Identify which cell holds the provided text, then report its (X, Y) central coordinate. 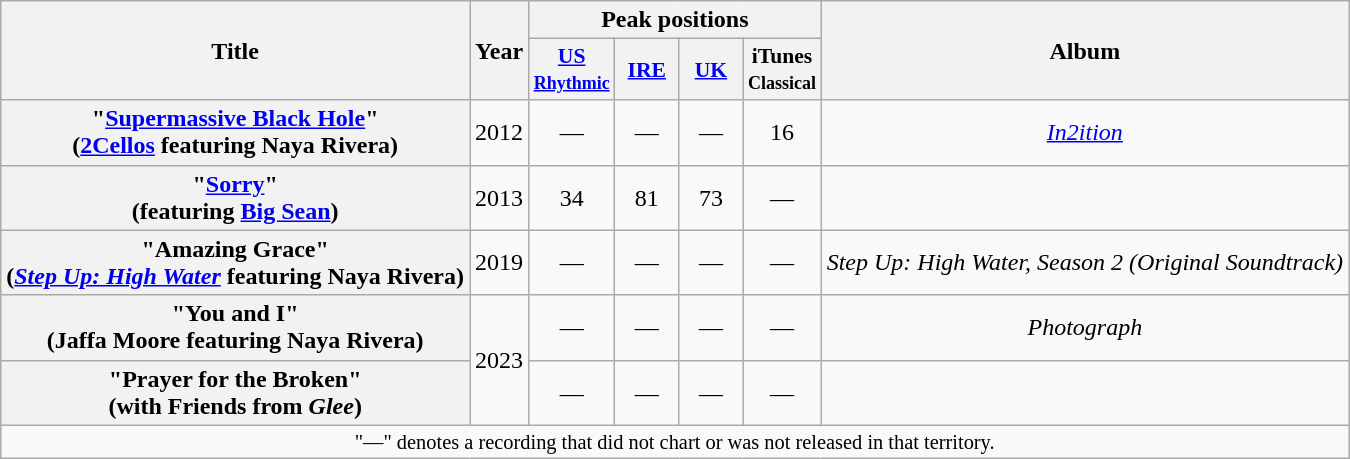
Album (1084, 50)
Peak positions (676, 20)
34 (572, 198)
iTunesClassical (782, 70)
2012 (500, 132)
"Amazing Grace"(Step Up: High Water featuring Naya Rivera) (236, 262)
"—" denotes a recording that did not chart or was not released in that territory. (675, 442)
UK (711, 70)
Year (500, 50)
Photograph (1084, 328)
2019 (500, 262)
"You and I"(Jaffa Moore featuring Naya Rivera) (236, 328)
81 (647, 198)
In2ition (1084, 132)
Title (236, 50)
USRhythmic (572, 70)
73 (711, 198)
"Sorry"(featuring Big Sean) (236, 198)
2023 (500, 360)
2013 (500, 198)
16 (782, 132)
IRE (647, 70)
"Supermassive Black Hole"(2Cellos featuring Naya Rivera) (236, 132)
"Prayer for the Broken"(with Friends from Glee) (236, 392)
Step Up: High Water, Season 2 (Original Soundtrack) (1084, 262)
